Identify which cell holds the provided text, then report its [X, Y] central coordinate. 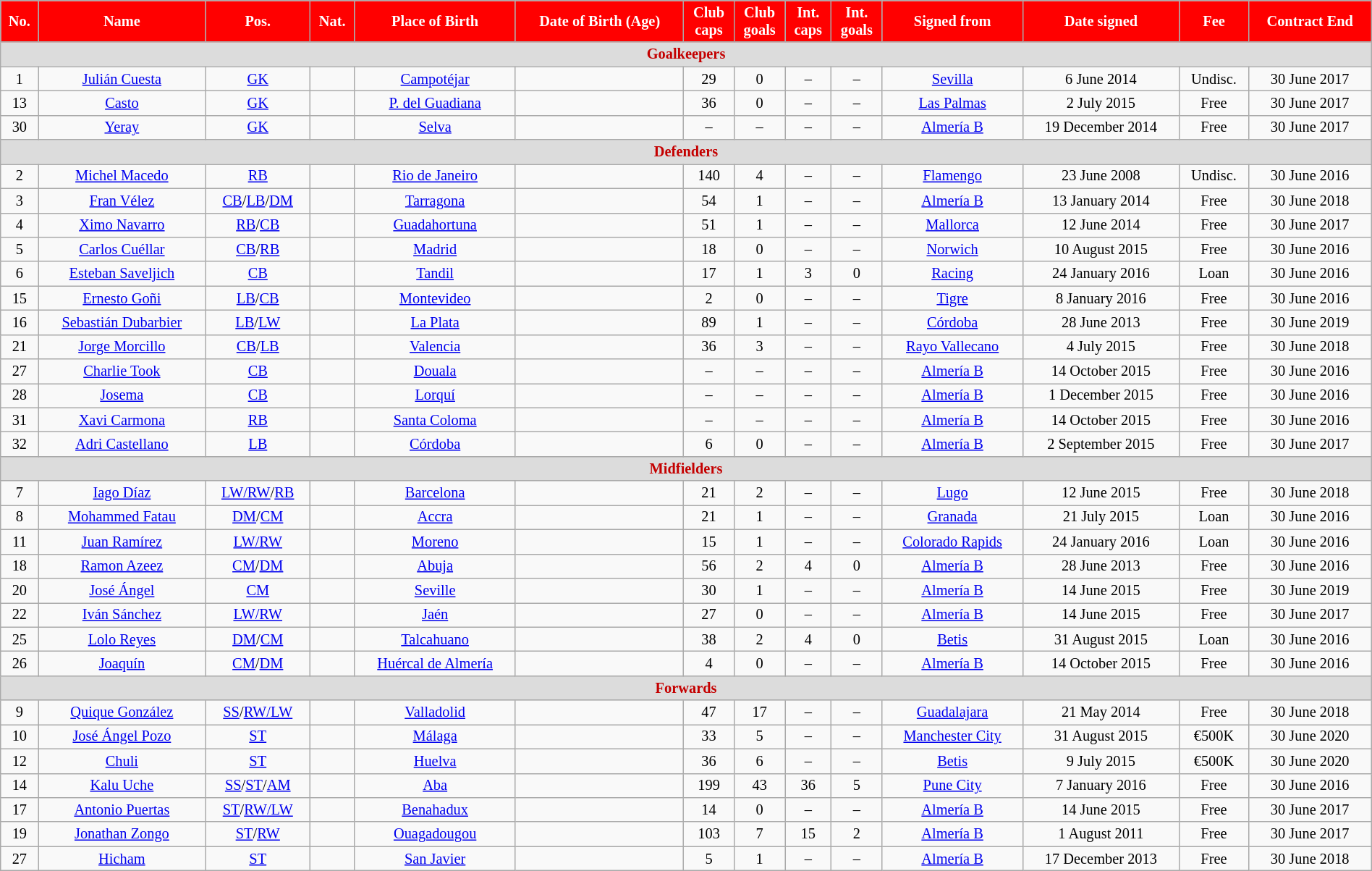
Yeray [122, 127]
No. [20, 21]
Antonio Puertas [122, 809]
17 December 2013 [1101, 859]
Guadahortuna [436, 225]
P. del Guadiana [436, 103]
9 July 2015 [1101, 761]
Accra [436, 517]
Barcelona [436, 493]
Mohammed Fatau [122, 517]
Seville [436, 590]
Nat. [333, 21]
Guadalajara [952, 712]
Juan Ramírez [122, 542]
Talcahuano [436, 639]
22 [20, 615]
Selva [436, 127]
7 January 2016 [1101, 786]
21 July 2015 [1101, 517]
ST/RW/LW [258, 809]
56 [709, 566]
Pos. [258, 21]
José Ángel [122, 590]
Int.goals [857, 21]
Huelva [436, 761]
1 December 2015 [1101, 395]
20 [20, 590]
Midfielders [686, 468]
Esteban Saveljich [122, 274]
Pune City [952, 786]
199 [709, 786]
16 [20, 322]
Ramon Azeez [122, 566]
Valencia [436, 347]
Rio de Janeiro [436, 176]
Signed from [952, 21]
19 December 2014 [1101, 127]
SS/ST/AM [258, 786]
Mallorca [952, 225]
Int.caps [808, 21]
10 [20, 736]
Iago Díaz [122, 493]
89 [709, 322]
Tarragona [436, 201]
Jaén [436, 615]
8 [20, 517]
25 [20, 639]
38 [709, 639]
Manchester City [952, 736]
Racing [952, 274]
Michel Macedo [122, 176]
Lugo [952, 493]
43 [760, 786]
Moreno [436, 542]
CB/LB [258, 347]
Goalkeepers [686, 54]
Clubcaps [709, 21]
103 [709, 834]
12 [20, 761]
Josema [122, 395]
Charlie Took [122, 371]
54 [709, 201]
Kalu Uche [122, 786]
29 [709, 79]
Sevilla [952, 79]
31 [20, 420]
Madrid [436, 249]
CB/RB [258, 249]
Date of Birth (Age) [599, 21]
Xavi Carmona [122, 420]
13 January 2014 [1101, 201]
Fee [1214, 21]
CM [258, 590]
Colorado Rapids [952, 542]
Aba [436, 786]
LW/RW/RB [258, 493]
Granada [952, 517]
4 July 2015 [1101, 347]
Clubgoals [760, 21]
9 [20, 712]
Ximo Navarro [122, 225]
Adri Castellano [122, 444]
140 [709, 176]
Iván Sánchez [122, 615]
Casto [122, 103]
12 June 2014 [1101, 225]
LB/LW [258, 322]
2 September 2015 [1101, 444]
13 [20, 103]
José Ángel Pozo [122, 736]
21 May 2014 [1101, 712]
1 August 2011 [1101, 834]
Ernesto Goñi [122, 298]
23 June 2008 [1101, 176]
Jonathan Zongo [122, 834]
Quique González [122, 712]
51 [709, 225]
Place of Birth [436, 21]
2 July 2015 [1101, 103]
Lolo Reyes [122, 639]
32 [20, 444]
Abuja [436, 566]
LB/CB [258, 298]
Montevideo [436, 298]
CB/LB/DM [258, 201]
Forwards [686, 688]
Julián Cuesta [122, 79]
Campotéjar [436, 79]
11 [20, 542]
Santa Coloma [436, 420]
Valladolid [436, 712]
Douala [436, 371]
Lorquí [436, 395]
Joaquín [122, 663]
Defenders [686, 152]
Norwich [952, 249]
Huércal de Almería [436, 663]
8 January 2016 [1101, 298]
Rayo Vallecano [952, 347]
Sebastián Dubarbier [122, 322]
Carlos Cuéllar [122, 249]
26 [20, 663]
Chuli [122, 761]
RB/CB [258, 225]
33 [709, 736]
Date signed [1101, 21]
La Plata [436, 322]
Flamengo [952, 176]
ST/RW [258, 834]
Contract End [1310, 21]
6 June 2014 [1101, 79]
19 [20, 834]
Tandil [436, 274]
Name [122, 21]
Fran Vélez [122, 201]
12 June 2015 [1101, 493]
Tigre [952, 298]
LB [258, 444]
San Javier [436, 859]
10 August 2015 [1101, 249]
Jorge Morcillo [122, 347]
Málaga [436, 736]
Benahadux [436, 809]
Ouagadougou [436, 834]
SS/RW/LW [258, 712]
Las Palmas [952, 103]
28 [20, 395]
47 [709, 712]
Hicham [122, 859]
